Return (X, Y) of the center of cell containing provided text 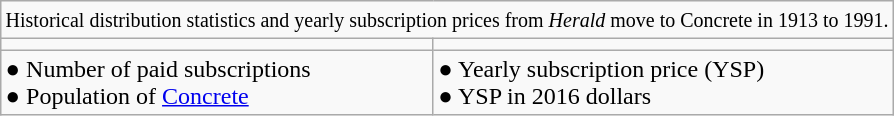
● Number of paid subscriptions● Population of Concrete (216, 82)
● Yearly subscription price (YSP)● YSP in 2016 dollars (664, 82)
Historical distribution statistics and yearly subscription prices from Herald move to Concrete in 1913 to 1991. (447, 20)
